Pinpoint the cell where the given text exists, returning its (X, Y) midpoint coordinate. 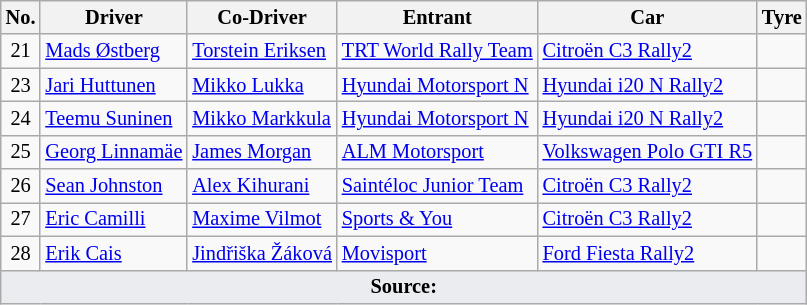
28 (21, 253)
Sports & You (438, 219)
Maxime Vilmot (262, 219)
Erik Cais (114, 253)
Ford Fiesta Rally2 (648, 253)
27 (21, 219)
23 (21, 85)
Volkswagen Polo GTI R5 (648, 152)
24 (21, 118)
Entrant (438, 17)
Mikko Markkula (262, 118)
Saintéloc Junior Team (438, 186)
Driver (114, 17)
Mikko Lukka (262, 85)
Alex Kihurani (262, 186)
TRT World Rally Team (438, 51)
Tyre (782, 17)
Co-Driver (262, 17)
Torstein Eriksen (262, 51)
Teemu Suninen (114, 118)
Car (648, 17)
21 (21, 51)
Sean Johnston (114, 186)
Georg Linnamäe (114, 152)
Jari Huttunen (114, 85)
James Morgan (262, 152)
ALM Motorsport (438, 152)
25 (21, 152)
Movisport (438, 253)
Eric Camilli (114, 219)
Source: (404, 287)
26 (21, 186)
Jindřiška Žáková (262, 253)
No. (21, 17)
Mads Østberg (114, 51)
